Find where the given text appears and provide that cell's center as (X, Y) coordinate. 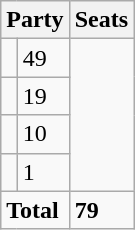
Seats (101, 20)
Total (35, 210)
19 (43, 96)
Party (35, 20)
79 (101, 210)
1 (43, 172)
10 (43, 134)
49 (43, 58)
